Capture the cell that displays the provided text and extract its [X, Y] central coordinate. 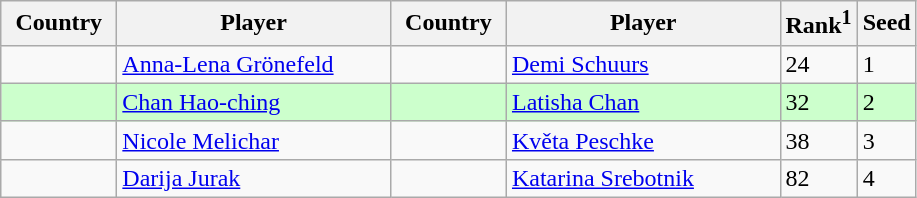
Květa Peschke [643, 140]
Demi Schuurs [643, 64]
38 [818, 140]
1 [886, 64]
Katarina Srebotnik [643, 178]
Nicole Melichar [254, 140]
Darija Jurak [254, 178]
Seed [886, 24]
Latisha Chan [643, 102]
2 [886, 102]
4 [886, 178]
Chan Hao-ching [254, 102]
Anna-Lena Grönefeld [254, 64]
82 [818, 178]
3 [886, 140]
Rank1 [818, 24]
24 [818, 64]
32 [818, 102]
